Provide the [x, y] coordinate of the cell's center where the given text is located.  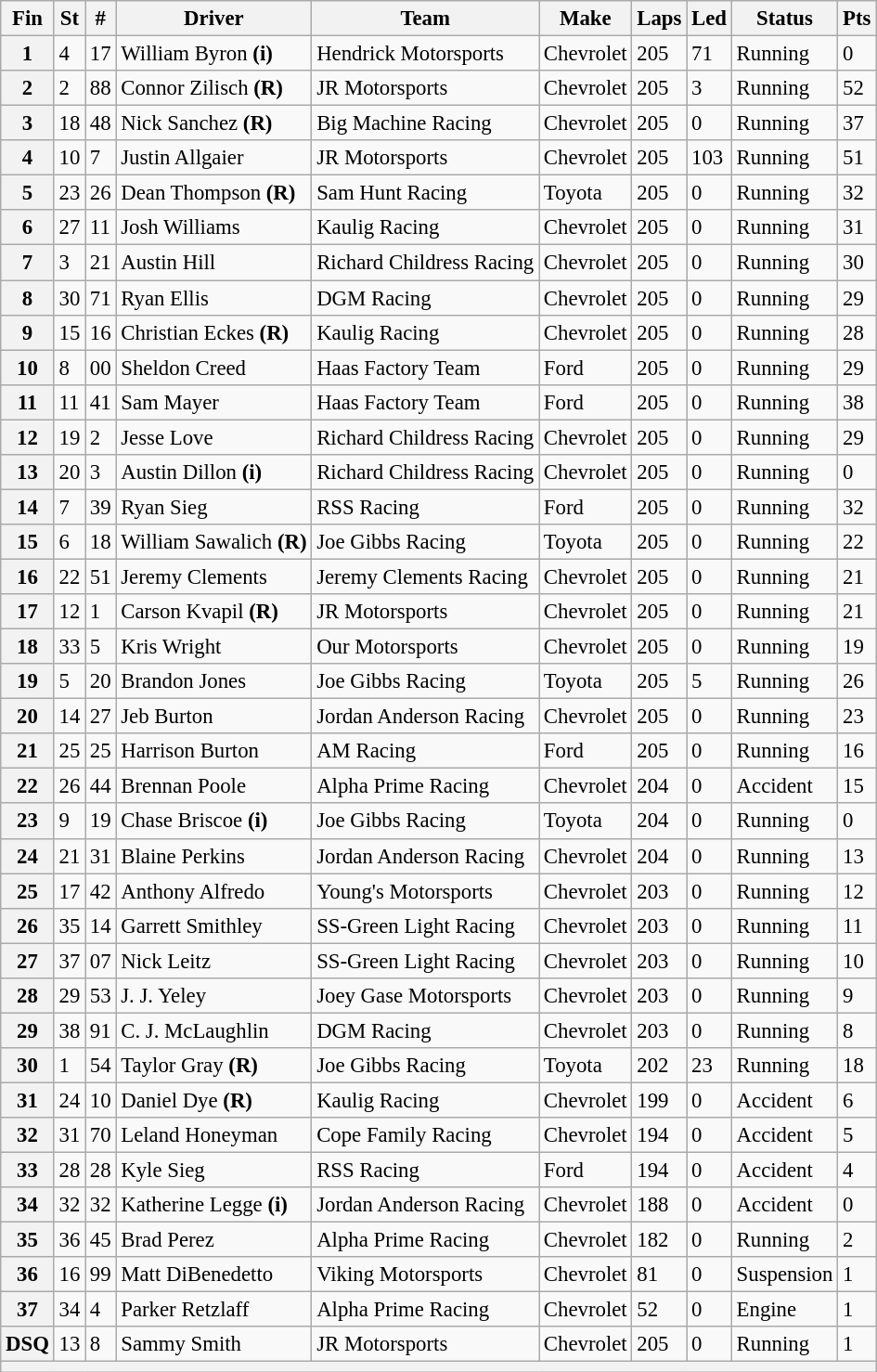
39 [100, 507]
Anthony Alfredo [213, 891]
Parker Retzlaff [213, 1310]
Daniel Dye (R) [213, 1100]
103 [709, 158]
Nick Leitz [213, 961]
42 [100, 891]
Cope Family Racing [425, 1135]
Pts [858, 19]
Make [586, 19]
Sheldon Creed [213, 368]
53 [100, 996]
Hendrick Motorsports [425, 54]
# [100, 19]
Blaine Perkins [213, 856]
Sammy Smith [213, 1345]
Laps [659, 19]
Our Motorsports [425, 647]
Josh Williams [213, 227]
Kyle Sieg [213, 1171]
Garrett Smithley [213, 925]
Sam Hunt Racing [425, 193]
70 [100, 1135]
Justin Allgaier [213, 158]
J. J. Yeley [213, 996]
44 [100, 786]
Brandon Jones [213, 681]
C. J. McLaughlin [213, 1030]
07 [100, 961]
45 [100, 1240]
William Sawalich (R) [213, 542]
Christian Eckes (R) [213, 332]
Connor Zilisch (R) [213, 88]
Brennan Poole [213, 786]
Jeb Burton [213, 717]
Jeremy Clements [213, 576]
Joey Gase Motorsports [425, 996]
AM Racing [425, 751]
99 [100, 1275]
Nick Sanchez (R) [213, 123]
48 [100, 123]
Fin [28, 19]
Driver [213, 19]
Ryan Ellis [213, 298]
Harrison Burton [213, 751]
Austin Hill [213, 263]
41 [100, 402]
188 [659, 1205]
Big Machine Racing [425, 123]
Jeremy Clements Racing [425, 576]
DSQ [28, 1345]
54 [100, 1066]
Sam Mayer [213, 402]
Young's Motorsports [425, 891]
Ryan Sieg [213, 507]
Matt DiBenedetto [213, 1275]
William Byron (i) [213, 54]
St [69, 19]
Kris Wright [213, 647]
Katherine Legge (i) [213, 1205]
Team [425, 19]
Status [784, 19]
199 [659, 1100]
Led [709, 19]
Brad Perez [213, 1240]
Dean Thompson (R) [213, 193]
Taylor Gray (R) [213, 1066]
91 [100, 1030]
Viking Motorsports [425, 1275]
202 [659, 1066]
Jesse Love [213, 437]
Leland Honeyman [213, 1135]
Suspension [784, 1275]
Chase Briscoe (i) [213, 822]
00 [100, 368]
182 [659, 1240]
88 [100, 88]
Austin Dillon (i) [213, 472]
Carson Kvapil (R) [213, 612]
Engine [784, 1310]
81 [659, 1275]
